Pinpoint the cell where the given text exists, returning its [x, y] midpoint coordinate. 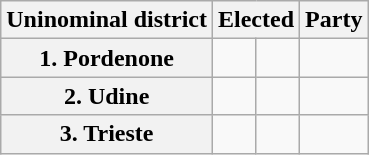
Uninominal district [107, 20]
Party [334, 20]
1. Pordenone [107, 58]
2. Udine [107, 96]
3. Trieste [107, 134]
Elected [256, 20]
